Search for the cell housing the specified text and yield its (X, Y) center coordinate. 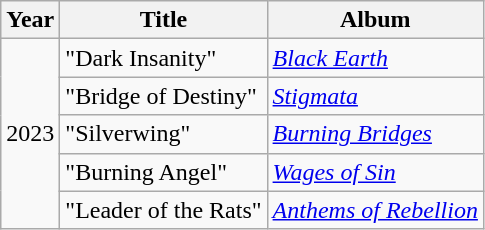
Black Earth (375, 58)
"Leader of the Rats" (164, 210)
Burning Bridges (375, 134)
Title (164, 20)
Wages of Sin (375, 172)
"Dark Insanity" (164, 58)
"Burning Angel" (164, 172)
Stigmata (375, 96)
2023 (30, 134)
Anthems of Rebellion (375, 210)
Album (375, 20)
"Bridge of Destiny" (164, 96)
Year (30, 20)
"Silverwing" (164, 134)
